Return the (X, Y) coordinate for the center point of the cell that contains the specified text.  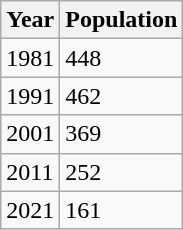
Year (30, 20)
2021 (30, 210)
369 (122, 134)
Population (122, 20)
2001 (30, 134)
462 (122, 96)
252 (122, 172)
1981 (30, 58)
2011 (30, 172)
448 (122, 58)
1991 (30, 96)
161 (122, 210)
